Scan for the cell matching the given text and deliver its [X, Y] coordinate at center. 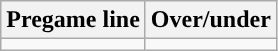
Over/under [210, 20]
Pregame line [74, 20]
